Extract the (X, Y) coordinate from the center of the cell holding the provided text.  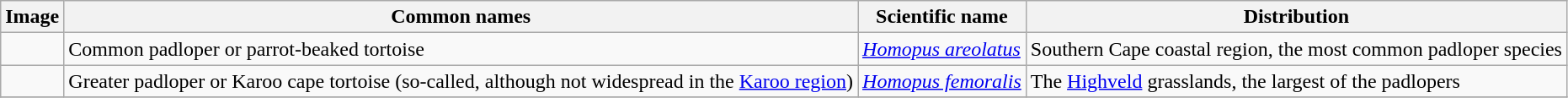
Common names (461, 17)
Common padloper or parrot-beaked tortoise (461, 49)
Scientific name (942, 17)
Homopus femoralis (942, 81)
Homopus areolatus (942, 49)
Southern Cape coastal region, the most common padloper species (1296, 49)
The Highveld grasslands, the largest of the padlopers (1296, 81)
Distribution (1296, 17)
Image (32, 17)
Greater padloper or Karoo cape tortoise (so-called, although not widespread in the Karoo region) (461, 81)
